Output the (X, Y) coordinate of the center of the cell containing the given text.  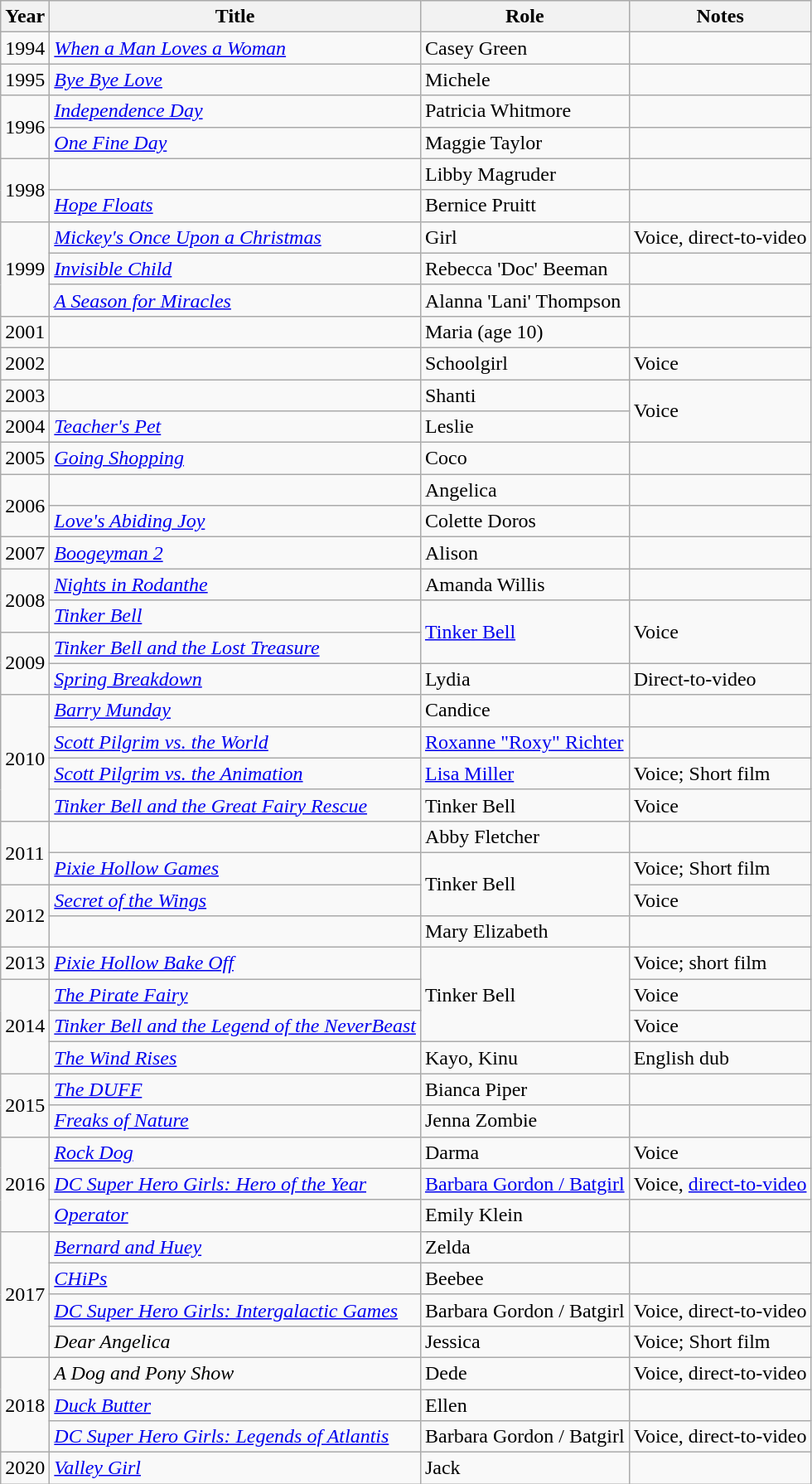
2010 (25, 758)
2018 (25, 1404)
Jenna Zombie (524, 1121)
Lydia (524, 679)
Secret of the Wings (235, 900)
Girl (524, 237)
Freaks of Nature (235, 1121)
When a Man Loves a Woman (235, 48)
Jack (524, 1468)
Rebecca 'Doc' Beeman (524, 269)
2009 (25, 663)
Maria (age 10) (524, 332)
CHiPs (235, 1278)
Emily Klein (524, 1215)
2020 (25, 1468)
2006 (25, 506)
Rock Dog (235, 1152)
Libby Magruder (524, 174)
The Wind Rises (235, 1058)
1994 (25, 48)
One Fine Day (235, 143)
Boogeyman 2 (235, 553)
Mickey's Once Upon a Christmas (235, 237)
The DUFF (235, 1089)
2004 (25, 427)
Michele (524, 80)
Bianca Piper (524, 1089)
Invisible Child (235, 269)
Role (524, 17)
2007 (25, 553)
2005 (25, 458)
Roxanne "Roxy" Richter (524, 742)
Independence Day (235, 111)
Jessica (524, 1341)
2002 (25, 363)
Nights in Rodanthe (235, 584)
Hope Floats (235, 206)
Leslie (524, 427)
2015 (25, 1105)
Alanna 'Lani' Thompson (524, 300)
2017 (25, 1294)
Zelda (524, 1247)
Valley Girl (235, 1468)
Candice (524, 710)
Shanti (524, 395)
1999 (25, 269)
Casey Green (524, 48)
Lisa Miller (524, 774)
Year (25, 17)
Duck Butter (235, 1405)
The Pirate Fairy (235, 995)
Going Shopping (235, 458)
Colette Doros (524, 521)
2003 (25, 395)
1996 (25, 127)
Dede (524, 1373)
2012 (25, 915)
DC Super Hero Girls: Intergalactic Games (235, 1310)
2016 (25, 1184)
Dear Angelica (235, 1341)
A Dog and Pony Show (235, 1373)
Schoolgirl (524, 363)
Darma (524, 1152)
Coco (524, 458)
Notes (720, 17)
DC Super Hero Girls: Legends of Atlantis (235, 1437)
Title (235, 17)
2011 (25, 852)
Bernice Pruitt (524, 206)
Tinker Bell and the Legend of the NeverBeast (235, 1026)
Barry Munday (235, 710)
A Season for Miracles (235, 300)
2014 (25, 1026)
Love's Abiding Joy (235, 521)
DC Super Hero Girls: Hero of the Year (235, 1184)
1995 (25, 80)
2001 (25, 332)
Voice; short film (720, 963)
Angelica (524, 490)
Tinker Bell and the Lost Treasure (235, 647)
Scott Pilgrim vs. the World (235, 742)
Maggie Taylor (524, 143)
Pixie Hollow Bake Off (235, 963)
2008 (25, 600)
Amanda Willis (524, 584)
Teacher's Pet (235, 427)
Ellen (524, 1405)
Alison (524, 553)
Pixie Hollow Games (235, 868)
1998 (25, 190)
Operator (235, 1215)
Mary Elizabeth (524, 932)
English dub (720, 1058)
Kayo, Kinu (524, 1058)
Scott Pilgrim vs. the Animation (235, 774)
Direct-to-video (720, 679)
Patricia Whitmore (524, 111)
2013 (25, 963)
Bye Bye Love (235, 80)
Tinker Bell and the Great Fairy Rescue (235, 805)
Beebee (524, 1278)
Spring Breakdown (235, 679)
Abby Fletcher (524, 837)
Bernard and Huey (235, 1247)
